For the text-containing cell, return its midpoint in (X, Y) coordinate format. 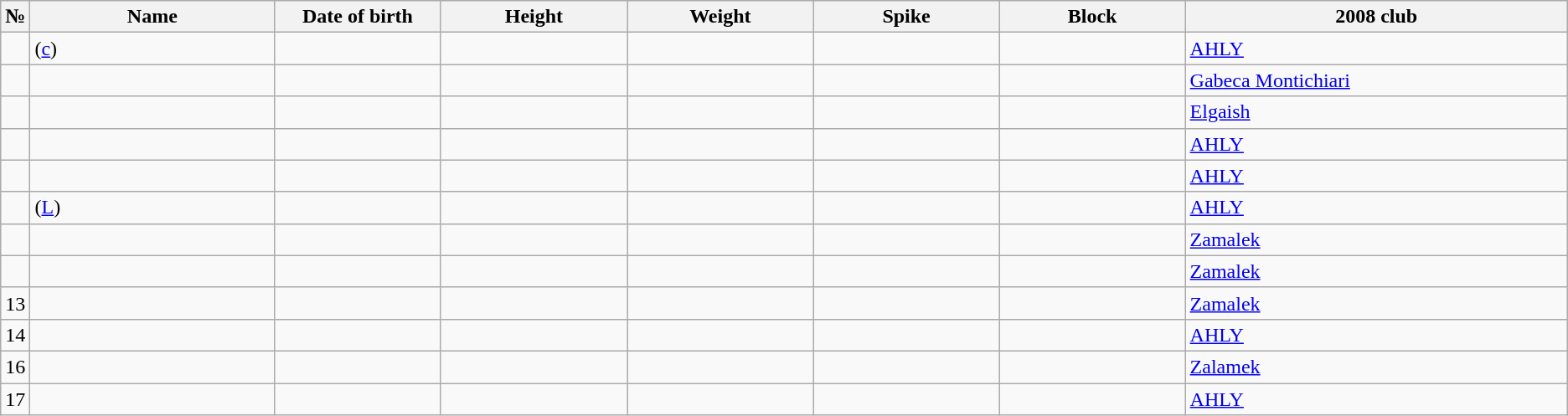
Block (1092, 17)
2008 club (1376, 17)
Zalamek (1376, 367)
(L) (152, 208)
Name (152, 17)
Elgaish (1376, 112)
13 (15, 303)
Gabeca Montichiari (1376, 80)
Date of birth (358, 17)
Height (534, 17)
Weight (720, 17)
(c) (152, 49)
Spike (906, 17)
17 (15, 399)
14 (15, 335)
№ (15, 17)
16 (15, 367)
